Extract the [X, Y] coordinate from the center of the cell holding the provided text.  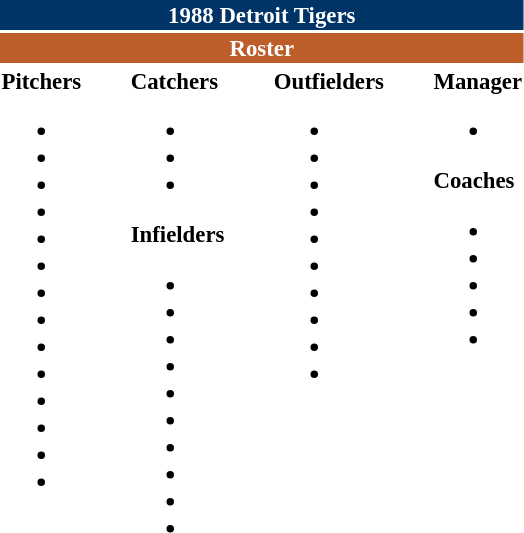
1988 Detroit Tigers [262, 15]
Roster [262, 48]
